Scan for the cell matching the given text and deliver its (x, y) coordinate at center. 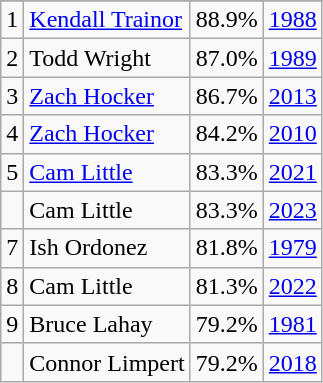
Kendall Trainor (107, 20)
8 (12, 286)
1988 (292, 20)
2021 (292, 172)
1 (12, 20)
81.8% (226, 248)
1981 (292, 324)
4 (12, 134)
2013 (292, 96)
1979 (292, 248)
2 (12, 58)
81.3% (226, 286)
9 (12, 324)
1989 (292, 58)
3 (12, 96)
Todd Wright (107, 58)
5 (12, 172)
84.2% (226, 134)
86.7% (226, 96)
88.9% (226, 20)
Ish Ordonez (107, 248)
2010 (292, 134)
7 (12, 248)
2018 (292, 362)
2022 (292, 286)
Bruce Lahay (107, 324)
Connor Limpert (107, 362)
2023 (292, 210)
87.0% (226, 58)
